Provide the (x, y) coordinate of the cell's center where the given text is located.  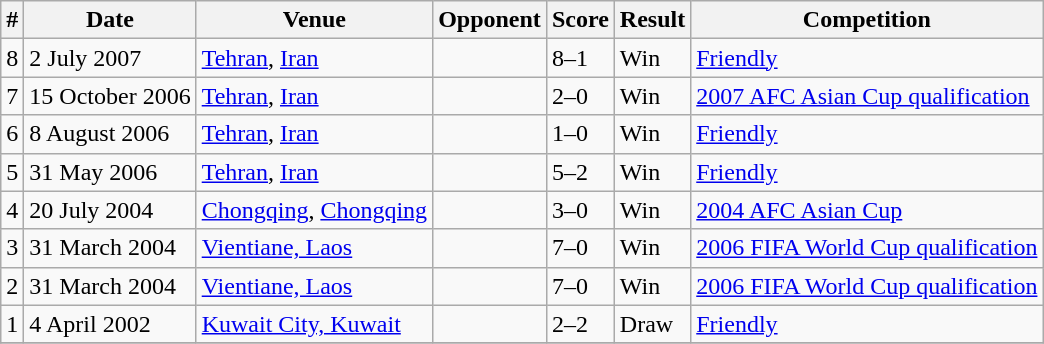
20 July 2004 (110, 210)
Date (110, 20)
1 (12, 324)
3–0 (580, 210)
2 (12, 286)
2007 AFC Asian Cup qualification (867, 96)
2–0 (580, 96)
2 July 2007 (110, 58)
Venue (314, 20)
Chongqing, Chongqing (314, 210)
Competition (867, 20)
2–2 (580, 324)
8 (12, 58)
8 August 2006 (110, 134)
5–2 (580, 172)
1–0 (580, 134)
31 May 2006 (110, 172)
Score (580, 20)
Kuwait City, Kuwait (314, 324)
Draw (652, 324)
# (12, 20)
6 (12, 134)
5 (12, 172)
Result (652, 20)
Opponent (490, 20)
15 October 2006 (110, 96)
3 (12, 248)
4 (12, 210)
8–1 (580, 58)
4 April 2002 (110, 324)
7 (12, 96)
2004 AFC Asian Cup (867, 210)
